Search for the cell housing the specified text and yield its (X, Y) center coordinate. 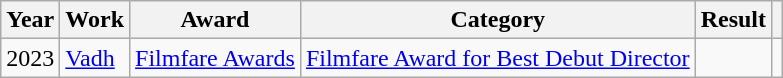
Vadh (95, 58)
Year (30, 20)
Work (95, 20)
Result (733, 20)
Category (498, 20)
Award (216, 20)
Filmfare Award for Best Debut Director (498, 58)
2023 (30, 58)
Filmfare Awards (216, 58)
